Output the [x, y] coordinate of the center of the cell containing the given text.  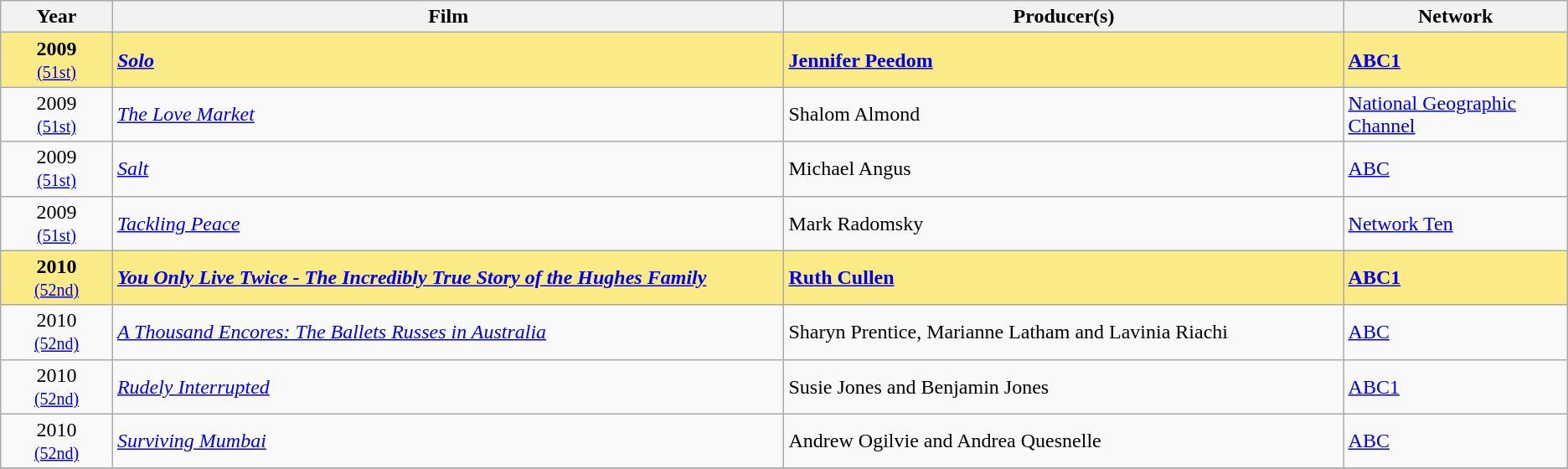
Network Ten [1456, 223]
Network [1456, 17]
Susie Jones and Benjamin Jones [1064, 387]
Shalom Almond [1064, 114]
You Only Live Twice - The Incredibly True Story of the Hughes Family [448, 278]
Tackling Peace [448, 223]
Year [57, 17]
Salt [448, 169]
Surviving Mumbai [448, 441]
Film [448, 17]
Producer(s) [1064, 17]
Rudely Interrupted [448, 387]
A Thousand Encores: The Ballets Russes in Australia [448, 332]
Ruth Cullen [1064, 278]
National Geographic Channel [1456, 114]
Solo [448, 60]
Jennifer Peedom [1064, 60]
Mark Radomsky [1064, 223]
Andrew Ogilvie and Andrea Quesnelle [1064, 441]
Sharyn Prentice, Marianne Latham and Lavinia Riachi [1064, 332]
The Love Market [448, 114]
Michael Angus [1064, 169]
